For the text-containing cell, return its midpoint in [x, y] coordinate format. 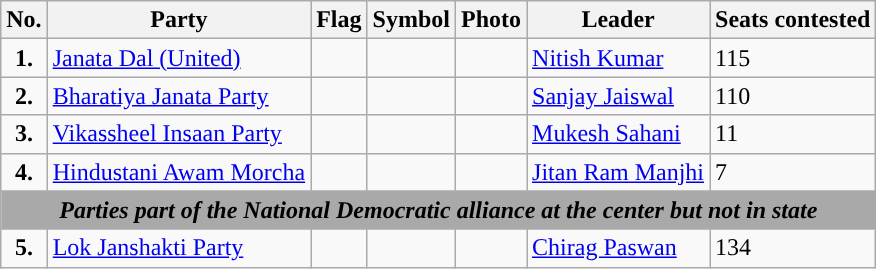
Leader [618, 20]
7 [793, 172]
Photo [490, 20]
4. [24, 172]
110 [793, 96]
Party [178, 20]
No. [24, 20]
Bharatiya Janata Party [178, 96]
Seats contested [793, 20]
Vikassheel Insaan Party [178, 134]
2. [24, 96]
5. [24, 248]
3. [24, 134]
Sanjay Jaiswal [618, 96]
Janata Dal (United) [178, 58]
Chirag Paswan [618, 248]
Jitan Ram Manjhi [618, 172]
Lok Janshakti Party [178, 248]
134 [793, 248]
Nitish Kumar [618, 58]
11 [793, 134]
Mukesh Sahani [618, 134]
115 [793, 58]
1. [24, 58]
Symbol [411, 20]
Parties part of the National Democratic alliance at the center but not in state [438, 210]
Flag [339, 20]
Hindustani Awam Morcha [178, 172]
